Return [x, y] of the center of cell containing provided text 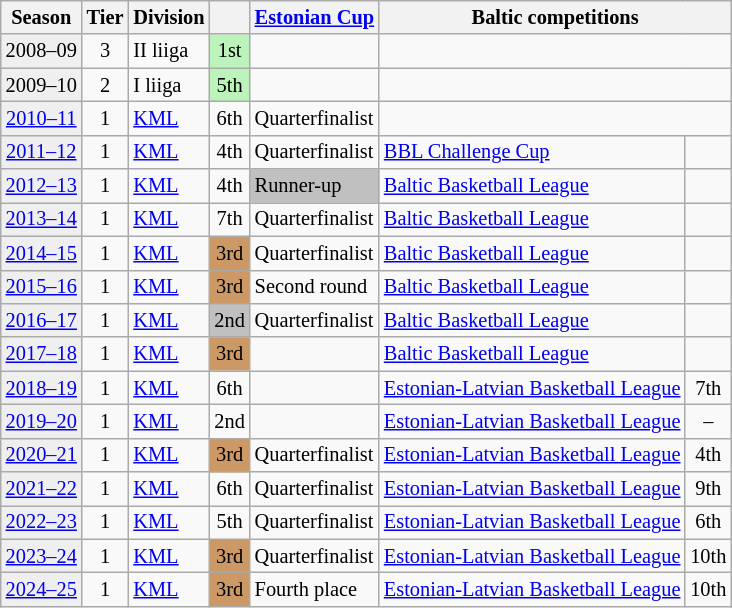
2021–22 [42, 489]
2023–24 [42, 556]
3 [106, 51]
2017–18 [42, 354]
2009–10 [42, 85]
Second round [314, 287]
BBL Challenge Cup [532, 152]
1st [229, 51]
I liiga [168, 85]
Tier [106, 17]
2011–12 [42, 152]
2014–15 [42, 253]
2019–20 [42, 421]
2010–11 [42, 118]
Season [42, 17]
2013–14 [42, 219]
2018–19 [42, 388]
2022–23 [42, 522]
Division [168, 17]
2024–25 [42, 589]
Estonian Cup [314, 17]
2 [106, 85]
Runner-up [314, 186]
II liiga [168, 51]
2015–16 [42, 287]
2008–09 [42, 51]
2020–21 [42, 455]
2012–13 [42, 186]
2016–17 [42, 320]
– [708, 421]
9th [708, 489]
Baltic competitions [555, 17]
Fourth place [314, 589]
